Locate the cell with the specified text and output its (x, y) center coordinate. 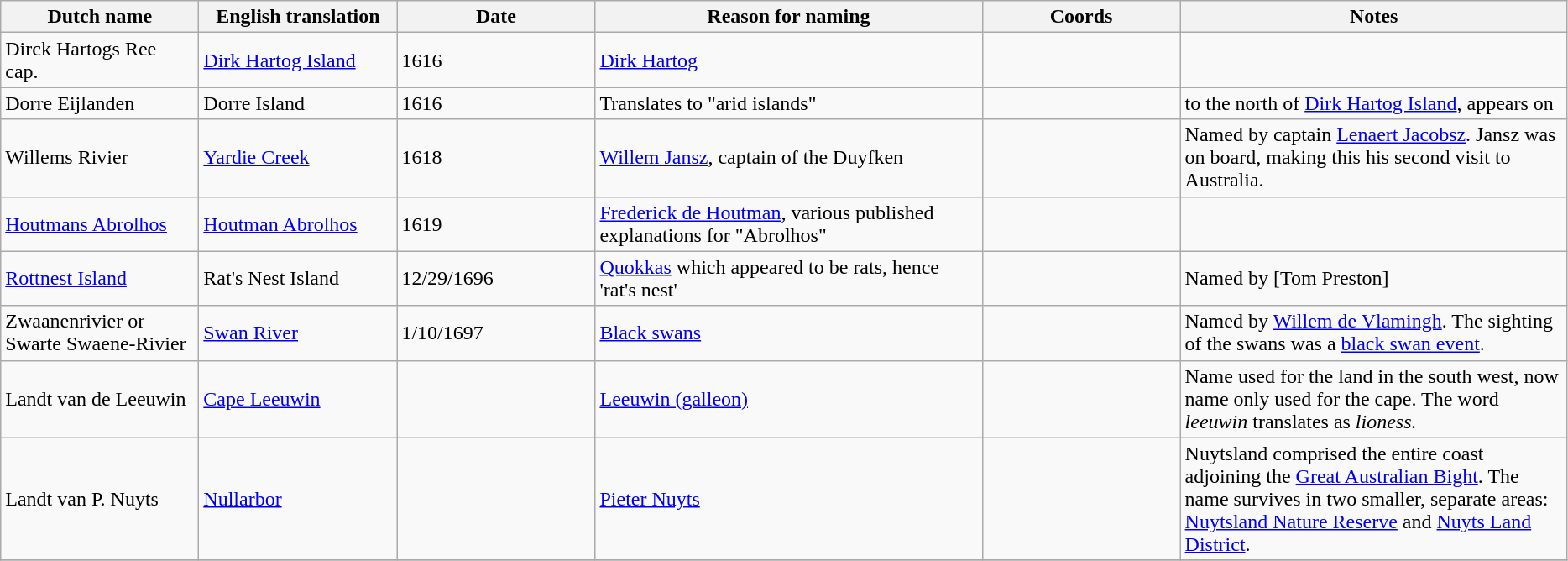
Dorre Eijlanden (100, 103)
Frederick de Houtman, various published explanations for "Abrolhos" (789, 223)
Swan River (298, 333)
1618 (496, 158)
Houtmans Abrolhos (100, 223)
1/10/1697 (496, 333)
Houtman Abrolhos (298, 223)
Translates to "arid islands" (789, 103)
Named by Willem de Vlamingh. The sighting of the swans was a black swan event. (1373, 333)
Name used for the land in the south west, now name only used for the cape. The word leeuwin translates as lioness. (1373, 399)
Landt van de Leeuwin (100, 399)
Dutch name (100, 17)
Zwaanenrivier or Swarte Swaene-Rivier (100, 333)
English translation (298, 17)
Quokkas which appeared to be rats, hence 'rat's nest' (789, 279)
Notes (1373, 17)
Rottnest Island (100, 279)
Cape Leeuwin (298, 399)
Willem Jansz, captain of the Duyfken (789, 158)
Willems Rivier (100, 158)
1619 (496, 223)
Landt van P. Nuyts (100, 499)
Black swans (789, 333)
Dirk Hartog (789, 60)
Coords (1081, 17)
Reason for naming (789, 17)
Nullarbor (298, 499)
to the north of Dirk Hartog Island, appears on (1373, 103)
Named by captain Lenaert Jacobsz. Jansz was on board, making this his second visit to Australia. (1373, 158)
Rat's Nest Island (298, 279)
Named by [Tom Preston] (1373, 279)
Date (496, 17)
12/29/1696 (496, 279)
Dirck Hartogs Ree cap. (100, 60)
Yardie Creek (298, 158)
Dirk Hartog Island (298, 60)
Dorre Island (298, 103)
Pieter Nuyts (789, 499)
Leeuwin (galleon) (789, 399)
